Locate the cell with the specified text and output its [x, y] center coordinate. 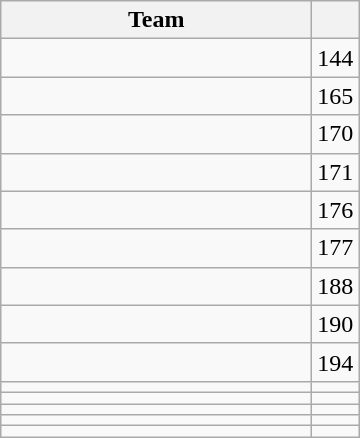
170 [336, 134]
190 [336, 324]
188 [336, 286]
Team [156, 20]
165 [336, 96]
171 [336, 172]
177 [336, 248]
144 [336, 58]
194 [336, 362]
176 [336, 210]
